Extract the (X, Y) coordinate from the center of the cell holding the provided text.  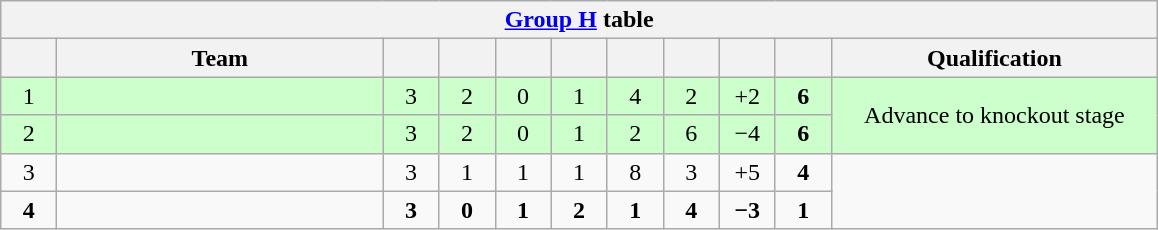
Qualification (994, 58)
Team (220, 58)
8 (635, 172)
+5 (747, 172)
+2 (747, 96)
Advance to knockout stage (994, 115)
Group H table (580, 20)
−3 (747, 210)
−4 (747, 134)
